Determine the (X, Y) coordinate at the center of the cell enclosing the given text.  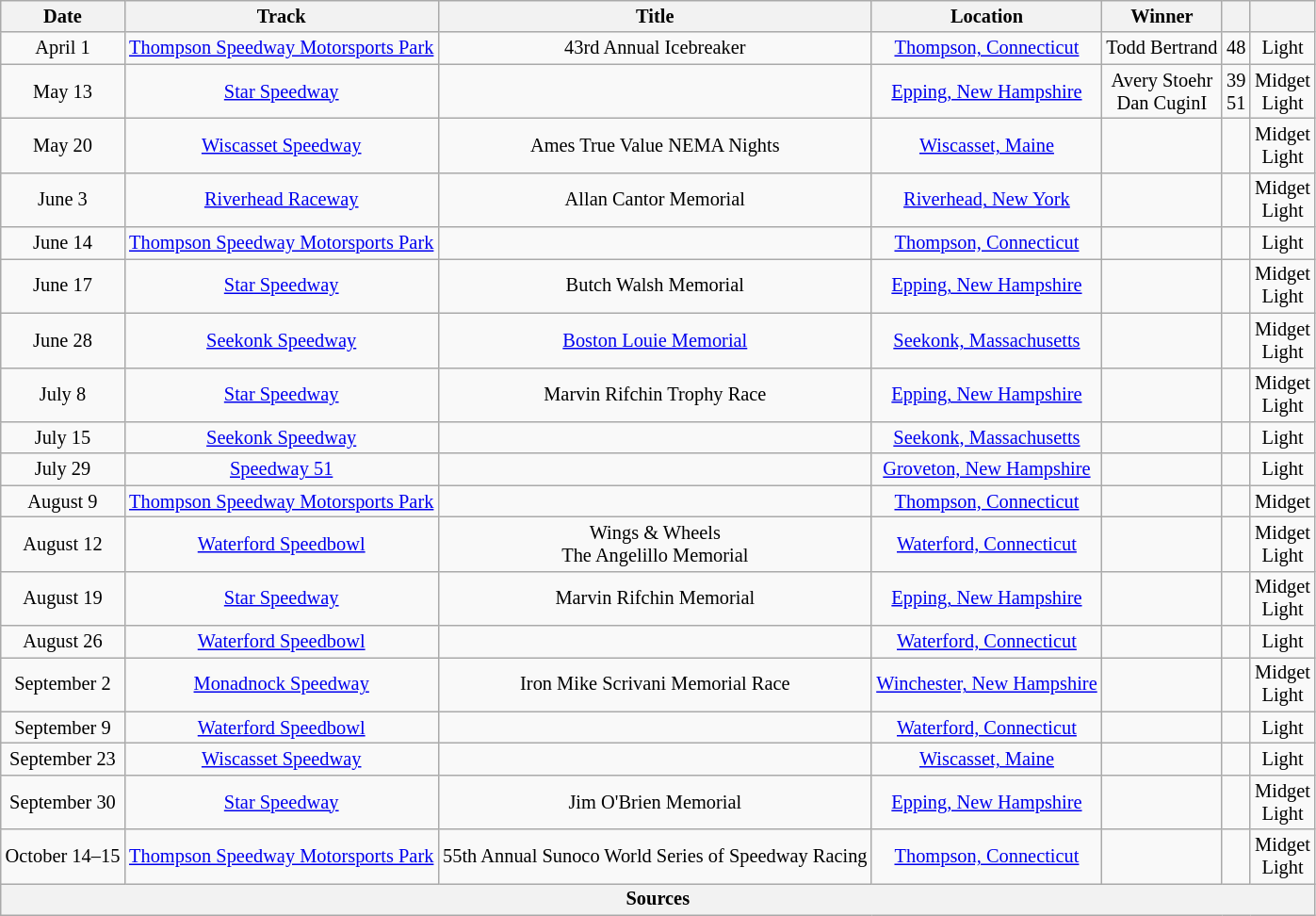
Groveton, New Hampshire (986, 469)
September 23 (62, 759)
Boston Louie Memorial (655, 340)
August 26 (62, 642)
June 17 (62, 286)
June 14 (62, 243)
August 9 (62, 501)
Marvin Rifchin Trophy Race (655, 395)
June 3 (62, 200)
Riverhead, New York (986, 200)
April 1 (62, 48)
Riverhead Raceway (281, 200)
Wings & WheelsThe Angelillo Memorial (655, 544)
July 29 (62, 469)
Speedway 51 (281, 469)
September 2 (62, 684)
October 14–15 (62, 857)
Marvin Rifchin Memorial (655, 598)
Butch Walsh Memorial (655, 286)
August 12 (62, 544)
Ames True Value NEMA Nights (655, 145)
Allan Cantor Memorial (655, 200)
Title (655, 16)
48 (1236, 48)
43rd Annual Icebreaker (655, 48)
3951 (1236, 91)
Todd Bertrand (1162, 48)
July 15 (62, 437)
June 28 (62, 340)
May 13 (62, 91)
Sources (658, 899)
Track (281, 16)
Avery StoehrDan CuginI (1162, 91)
August 19 (62, 598)
Midget (1283, 501)
55th Annual Sunoco World Series of Speedway Racing (655, 857)
July 8 (62, 395)
Winchester, New Hampshire (986, 684)
September 30 (62, 802)
Jim O'Brien Memorial (655, 802)
Iron Mike Scrivani Memorial Race (655, 684)
September 9 (62, 728)
Location (986, 16)
May 20 (62, 145)
Monadnock Speedway (281, 684)
Winner (1162, 16)
Date (62, 16)
